Find where the given text appears and provide that cell's center as (X, Y) coordinate. 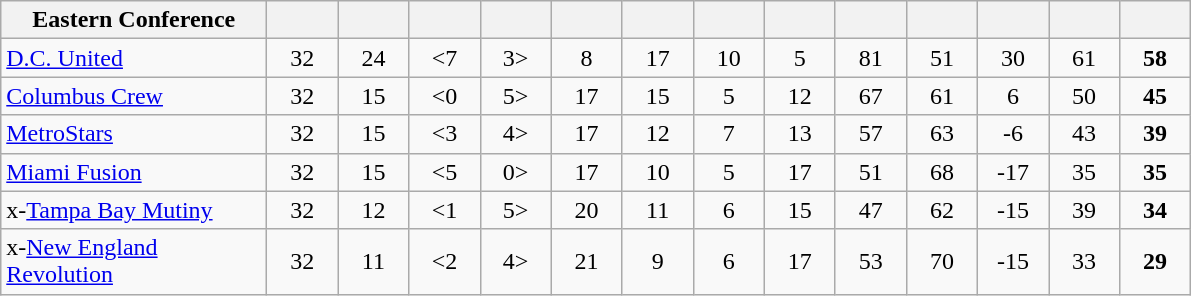
-6 (1012, 134)
68 (942, 172)
24 (374, 58)
43 (1084, 134)
-17 (1012, 172)
29 (1156, 262)
53 (870, 262)
57 (870, 134)
33 (1084, 262)
81 (870, 58)
70 (942, 262)
Columbus Crew (134, 96)
D.C. United (134, 58)
9 (658, 262)
47 (870, 210)
8 (586, 58)
20 (586, 210)
0> (516, 172)
x-New England Revolution (134, 262)
13 (800, 134)
<1 (444, 210)
<3 (444, 134)
Eastern Conference (134, 20)
MetroStars (134, 134)
34 (1156, 210)
<0 (444, 96)
50 (1084, 96)
<5 (444, 172)
30 (1012, 58)
x-Tampa Bay Mutiny (134, 210)
67 (870, 96)
7 (728, 134)
58 (1156, 58)
3> (516, 58)
<2 (444, 262)
62 (942, 210)
<7 (444, 58)
45 (1156, 96)
21 (586, 262)
Miami Fusion (134, 172)
63 (942, 134)
